Return the (X, Y) coordinate for the center point of the cell that contains the specified text.  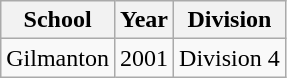
2001 (144, 58)
School (58, 20)
Year (144, 20)
Gilmanton (58, 58)
Division (230, 20)
Division 4 (230, 58)
